Extract the (X, Y) coordinate from the center of the cell holding the provided text.  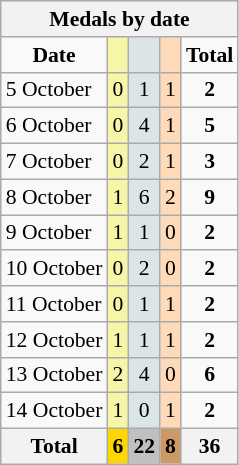
7 October (54, 162)
9 (210, 197)
6 October (54, 126)
12 October (54, 340)
Date (54, 55)
14 October (54, 411)
5 October (54, 90)
22 (144, 447)
36 (210, 447)
10 October (54, 269)
8 October (54, 197)
9 October (54, 233)
8 (170, 447)
5 (210, 126)
Medals by date (120, 19)
11 October (54, 304)
13 October (54, 375)
3 (210, 162)
